Detect which cell encompasses the target text, then output its (X, Y) center coordinate. 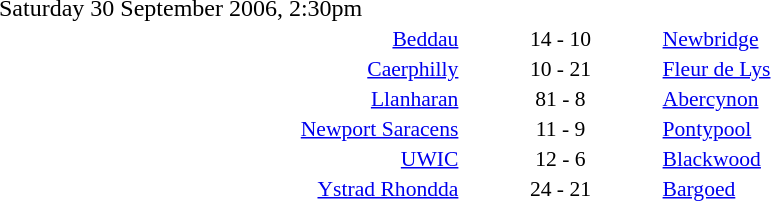
81 - 8 (560, 98)
11 - 9 (560, 128)
10 - 21 (560, 68)
12 - 6 (560, 158)
14 - 10 (560, 38)
